Identify which cell holds the provided text, then report its [x, y] central coordinate. 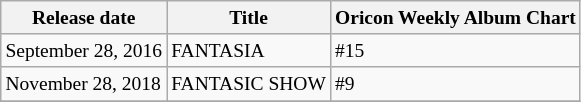
Release date [84, 18]
Title [249, 18]
#9 [455, 84]
#15 [455, 50]
FANTASIA [249, 50]
September 28, 2016 [84, 50]
FANTASIC SHOW [249, 84]
November 28, 2018 [84, 84]
Oricon Weekly Album Chart [455, 18]
